Identify which cell holds the provided text, then report its (x, y) central coordinate. 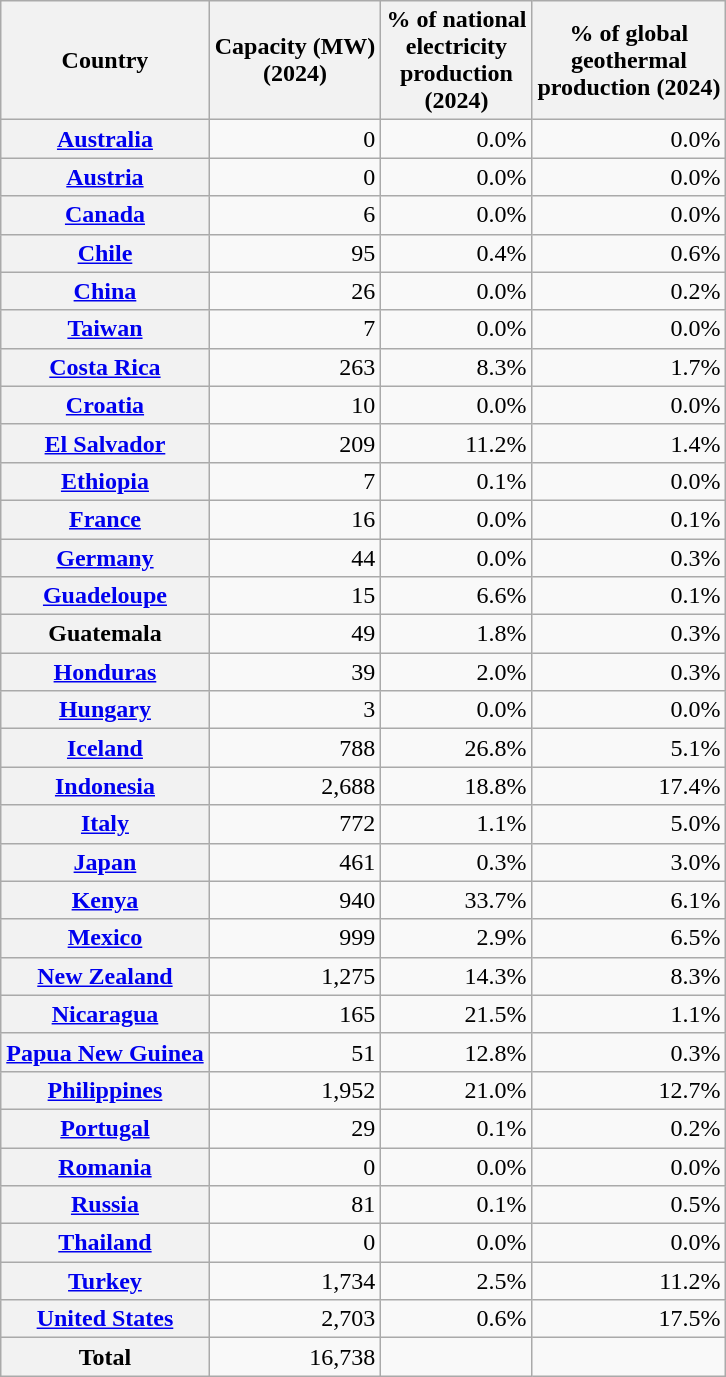
10 (295, 405)
165 (295, 1014)
Italy (105, 824)
Ethiopia (105, 481)
Germany (105, 557)
Croatia (105, 405)
1,952 (295, 1090)
461 (295, 862)
Total (105, 1357)
Chile (105, 253)
Japan (105, 862)
1.4% (629, 443)
Iceland (105, 748)
15 (295, 596)
Indonesia (105, 786)
209 (295, 443)
Philippines (105, 1090)
Taiwan (105, 329)
21.0% (456, 1090)
16,738 (295, 1357)
2.0% (456, 672)
3.0% (629, 862)
2.9% (456, 938)
6 (295, 215)
Guatemala (105, 634)
16 (295, 519)
Turkey (105, 1281)
14.3% (456, 976)
Country (105, 60)
1,734 (295, 1281)
0.5% (629, 1205)
6.6% (456, 596)
China (105, 291)
1.8% (456, 634)
Capacity (MW) (2024) (295, 60)
Kenya (105, 900)
12.7% (629, 1090)
49 (295, 634)
Mexico (105, 938)
940 (295, 900)
Costa Rica (105, 367)
39 (295, 672)
18.8% (456, 786)
2.5% (456, 1281)
999 (295, 938)
Canada (105, 215)
788 (295, 748)
Romania (105, 1167)
Papua New Guinea (105, 1052)
26 (295, 291)
Australia (105, 139)
95 (295, 253)
21.5% (456, 1014)
1,275 (295, 976)
81 (295, 1205)
Guadeloupe (105, 596)
France (105, 519)
6.1% (629, 900)
Thailand (105, 1243)
51 (295, 1052)
% of globalgeothermal production (2024) (629, 60)
El Salvador (105, 443)
Honduras (105, 672)
6.5% (629, 938)
0.4% (456, 253)
Austria (105, 177)
Portugal (105, 1128)
Russia (105, 1205)
29 (295, 1128)
2,703 (295, 1319)
17.4% (629, 786)
United States (105, 1319)
12.8% (456, 1052)
Nicaragua (105, 1014)
1.7% (629, 367)
5.0% (629, 824)
5.1% (629, 748)
26.8% (456, 748)
44 (295, 557)
33.7% (456, 900)
% of national electricity production(2024) (456, 60)
3 (295, 710)
17.5% (629, 1319)
New Zealand (105, 976)
2,688 (295, 786)
772 (295, 824)
263 (295, 367)
Hungary (105, 710)
